Provide the (x, y) coordinate of the cell's center where the given text is located.  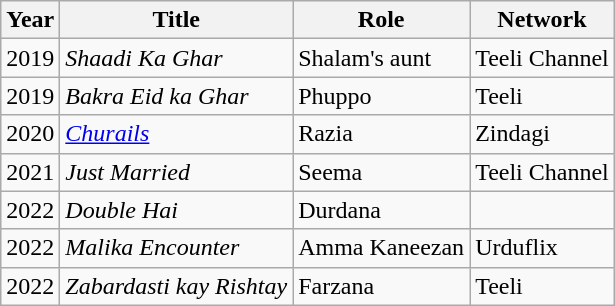
Urduflix (542, 248)
Shalam's aunt (382, 58)
Amma Kaneezan (382, 248)
Network (542, 20)
Shaadi Ka Ghar (176, 58)
Just Married (176, 172)
Seema (382, 172)
Title (176, 20)
Durdana (382, 210)
Razia (382, 134)
Phuppo (382, 96)
Zabardasti kay Rishtay (176, 286)
Bakra Eid ka Ghar (176, 96)
2020 (30, 134)
Double Hai (176, 210)
Farzana (382, 286)
Malika Encounter (176, 248)
Role (382, 20)
Year (30, 20)
Zindagi (542, 134)
Churails (176, 134)
2021 (30, 172)
